Pinpoint the cell where the given text exists, returning its [x, y] midpoint coordinate. 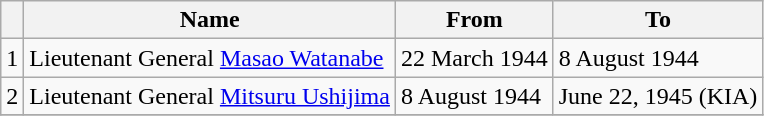
June 22, 1945 (KIA) [658, 96]
Lieutenant General Masao Watanabe [210, 58]
22 March 1944 [474, 58]
Name [210, 20]
2 [12, 96]
To [658, 20]
1 [12, 58]
Lieutenant General Mitsuru Ushijima [210, 96]
From [474, 20]
